Detect which cell encompasses the target text, then output its [x, y] center coordinate. 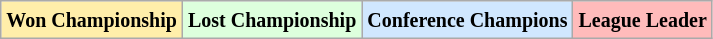
Conference Champions [468, 20]
Won Championship [92, 20]
League Leader [642, 20]
Lost Championship [272, 20]
